From the cell containing the given text, extract its center point as (X, Y) coordinate. 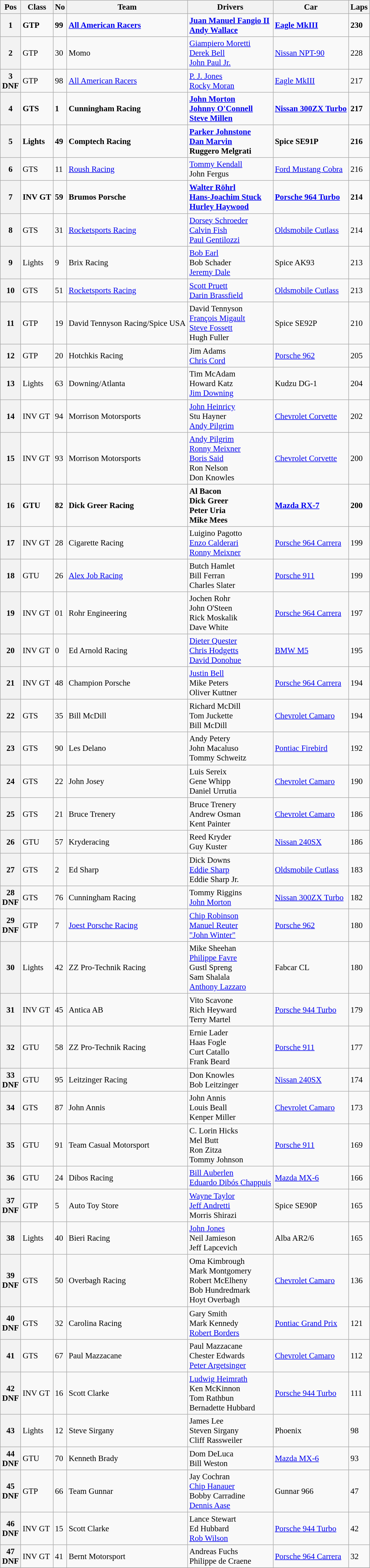
51 (60, 290)
Team Casual Motorsport (127, 1145)
Kryderacing (127, 841)
Bruce Trenery Andrew Osman Kent Painter (230, 814)
202 (359, 416)
37DNF (11, 1206)
50 (60, 1281)
Don Knowles Bob Leitzinger (230, 1080)
14 (11, 416)
43 (11, 1430)
Auto Toy Store (127, 1206)
94 (60, 416)
Kudzu DG-1 (311, 384)
Spice SE92P (311, 323)
Momo (127, 53)
47DNF (11, 1557)
Roush Racing (127, 169)
70 (60, 1458)
Rohr Engineering (127, 613)
Cigarette Racing (127, 543)
Ludwig Heimrath Ken McKinnon Tom Rathbun Bernadette Hubbard (230, 1393)
Mazda RX-7 (311, 506)
8 (11, 230)
Comptech Racing (127, 142)
Antica AB (127, 1010)
Porsche 964 Turbo (311, 197)
10 (11, 290)
27 (11, 870)
Car (311, 7)
John Morton Johnny O'Connell Steve Millen (230, 109)
Oma Kimbrough Mark Montgomery Robert McElheny Bob Hundredmark Hoyt Overbagh (230, 1281)
John Heinricy Stu Hayner Andy Pilgrim (230, 416)
Ford Mustang Cobra (311, 169)
29DNF (11, 925)
Champion Porsche (127, 683)
Bill McDill (127, 716)
67 (60, 1356)
174 (359, 1080)
Spice SE91P (311, 142)
195 (359, 651)
Parker Johnstone Dan Marvin Ruggero Melgrati (230, 142)
205 (359, 356)
99 (60, 26)
0 (60, 651)
Richard McDill Tom Juckette Bill McDill (230, 716)
82 (60, 506)
25 (11, 814)
John Annis (127, 1108)
Bob Earl Bob Schader Jeremy Dale (230, 262)
Brix Racing (127, 262)
Butch Hamlet Bill Ferran Charles Slater (230, 576)
Joest Porsche Racing (127, 925)
44DNF (11, 1458)
18 (11, 576)
190 (359, 781)
45DNF (11, 1491)
Ed Sharp (127, 870)
63 (60, 384)
173 (359, 1108)
28 (60, 543)
57 (60, 841)
169 (359, 1145)
Ed Arnold Racing (127, 651)
Spice SE90P (311, 1206)
91 (60, 1145)
Andy Pilgrim Ronny Meixner Boris Said Ron Nelson Don Knowles (230, 458)
87 (60, 1108)
Dick Greer Racing (127, 506)
John Josey (127, 781)
Overbagh Racing (127, 1281)
4 (11, 109)
Class (37, 7)
48 (60, 683)
49 (60, 142)
121 (359, 1323)
Tommy Kendall John Fergus (230, 169)
Carolina Racing (127, 1323)
John Jones Neil Jamieson Jeff Lapcevich (230, 1239)
13 (11, 384)
183 (359, 870)
28DNF (11, 898)
Downing/Atlanta (127, 384)
Scott Pruett Darin Brassfield (230, 290)
Giampiero Moretti Derek Bell John Paul Jr. (230, 53)
Paul Mazzacane (127, 1356)
Alba AR2/6 (311, 1239)
Bruce Trenery (127, 814)
Vito Scavone Rich Heyward Terry Martel (230, 1010)
Juan Manuel Fangio II Andy Wallace (230, 26)
Jim Adams Chris Cord (230, 356)
Dom DeLuca Bill Weston (230, 1458)
Tommy Riggins John Morton (230, 898)
179 (359, 1010)
Hotchkis Racing (127, 356)
Laps (359, 7)
Pontiac Grand Prix (311, 1323)
John Annis Louis Beall Kenper Miller (230, 1108)
166 (359, 1178)
3DNF (11, 81)
Al Bacon Dick Greer Peter Uria Mike Mees (230, 506)
Les Delano (127, 749)
No (60, 7)
Pos (11, 7)
Phoenix (311, 1430)
Mike Sheehan Philippe Favre Gustl Spreng Sam Shalala Anthony Lazzaro (230, 968)
Walter Röhrl Hans-Joachim Stuck Hurley Haywood (230, 197)
Dieter Quester Chris Hodgetts David Donohue (230, 651)
47 (359, 1491)
Team (127, 7)
Spice AK93 (311, 262)
42DNF (11, 1393)
Dibos Racing (127, 1178)
182 (359, 898)
90 (60, 749)
204 (359, 384)
Luis Sereix Gene Whipp Daniel Urrutia (230, 781)
Gunnar 966 (311, 1491)
Gary Smith Mark Kennedy Robert Borders (230, 1323)
192 (359, 749)
Wayne Taylor Jeff Andretti Morris Shirazi (230, 1206)
Alex Job Racing (127, 576)
59 (60, 197)
Tim McAdam Howard Katz Jim Downing (230, 384)
36 (11, 1178)
197 (359, 613)
Jochen Rohr John O'Steen Rick Moskalik Dave White (230, 613)
Reed Kryder Guy Kuster (230, 841)
BMW M5 (311, 651)
Steve Sirgany (127, 1430)
Team Gunnar (127, 1491)
Fabcar CL (311, 968)
228 (359, 53)
38 (11, 1239)
58 (60, 1047)
136 (359, 1281)
17 (11, 543)
Kenneth Brady (127, 1458)
40 (60, 1239)
Bieri Racing (127, 1239)
Nissan NPT-90 (311, 53)
Lance Stewart Ed Hubbard Rob Wilson (230, 1528)
Bernt Motorsport (127, 1557)
Dorsey Schroeder Calvin Fish Paul Gentilozzi (230, 230)
James Lee Steven Sirgany Cliff Rassweiler (230, 1430)
C. Lorin Hicks Mel Butt Ron Zitza Tommy Johnson (230, 1145)
Luigino Pagotto Enzo Calderari Ronny Meixner (230, 543)
Brumos Porsche (127, 197)
177 (359, 1047)
Ernie Lader Haas Fogle Curt Catallo Frank Beard (230, 1047)
Paul Mazzacane Chester Edwards Peter Argetsinger (230, 1356)
Dick Downs Eddie Sharp Eddie Sharp Jr. (230, 870)
Drivers (230, 7)
33DNF (11, 1080)
39DNF (11, 1281)
34 (11, 1108)
David Tennyson François Migault Steve Fossett Hugh Fuller (230, 323)
Justin Bell Mike Peters Oliver Kuttner (230, 683)
01 (60, 613)
66 (60, 1491)
Andy Petery John Macaluso Tommy Schweitz (230, 749)
46DNF (11, 1528)
Bill Auberlen Eduardo Dibós Chappuis (230, 1178)
112 (359, 1356)
111 (359, 1393)
40DNF (11, 1323)
Leitzinger Racing (127, 1080)
Pontiac Firebird (311, 749)
Andreas Fuchs Philippe de Craene (230, 1557)
23 (11, 749)
6 (11, 169)
David Tennyson Racing/Spice USA (127, 323)
Chip Robinson Manuel Reuter "John Winter" (230, 925)
210 (359, 323)
76 (60, 898)
Jay Cochran Chip Hanauer Bobby Carradine Dennis Aase (230, 1491)
95 (60, 1080)
45 (60, 1010)
P. J. Jones Rocky Moran (230, 81)
230 (359, 26)
